Provide the [X, Y] coordinate of the cell's center where the given text is located.  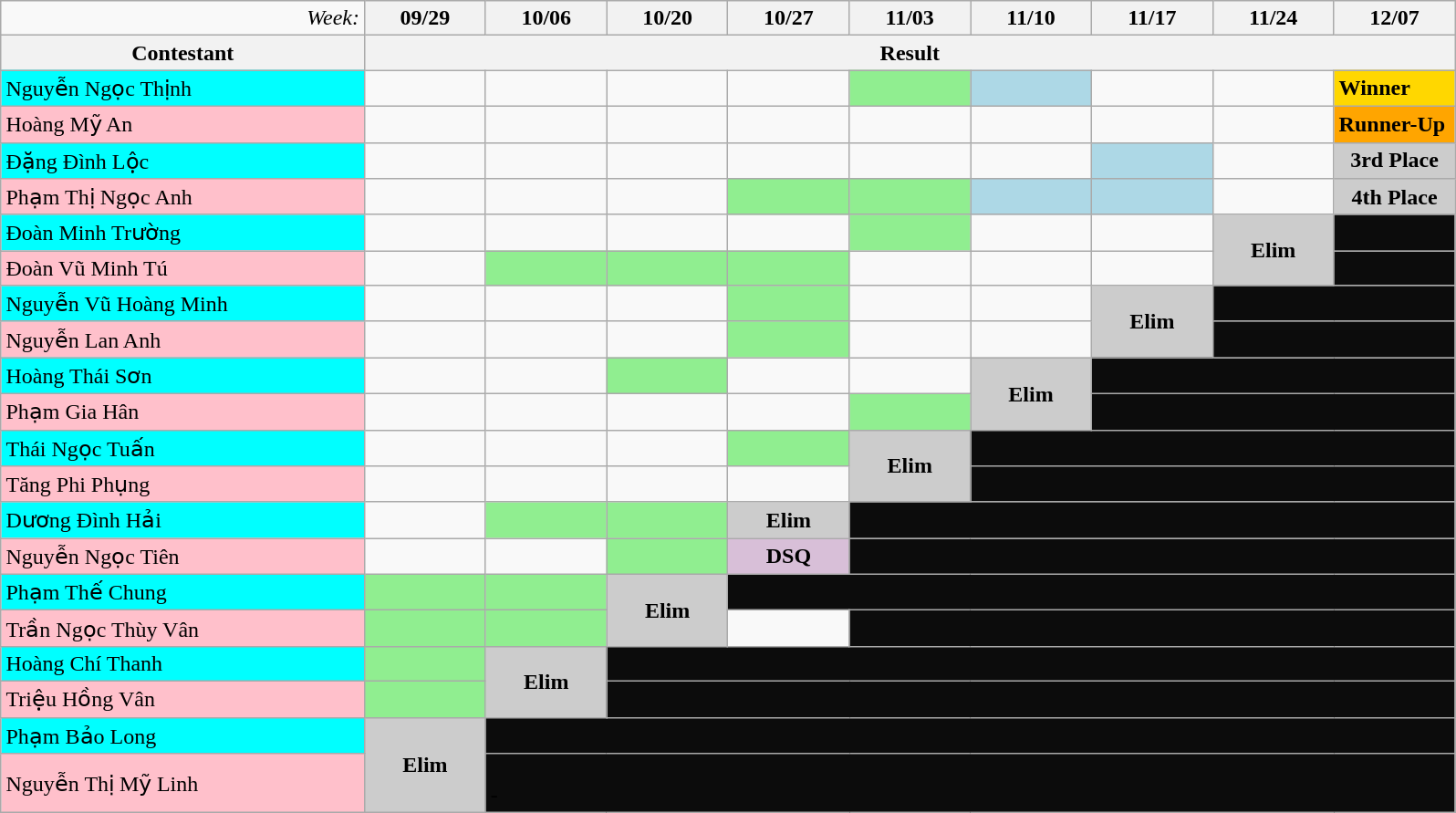
Phạm Bảo Long [182, 735]
10/06 [546, 18]
Hoàng Chí Thanh [182, 663]
Trần Ngọc Thùy Vân [182, 629]
Contestant [182, 53]
4th Place [1394, 197]
Phạm Thị Ngọc Anh [182, 197]
10/27 [788, 18]
Nguyễn Ngọc Tiên [182, 557]
Phạm Thế Chung [182, 592]
Đặng Đình Lộc [182, 161]
Winner [1394, 89]
Result [910, 53]
- [971, 783]
Nguyễn Vũ Hoàng Minh [182, 304]
Nguyễn Thị Mỹ Linh [182, 783]
12/07 [1394, 18]
Dương Đình Hải [182, 520]
10/20 [668, 18]
Thái Ngọc Tuấn [182, 448]
Nguyễn Ngọc Thịnh [182, 89]
Đoàn Minh Trường [182, 233]
11/24 [1274, 18]
11/10 [1031, 18]
Triệu Hồng Vân [182, 699]
Tăng Phi Phụng [182, 485]
Nguyễn Lan Anh [182, 339]
Hoàng Mỹ An [182, 124]
Phạm Gia Hân [182, 412]
09/29 [425, 18]
Week: [182, 18]
Hoàng Thái Sơn [182, 376]
Runner-Up [1394, 124]
DSQ [788, 557]
3rd Place [1394, 161]
11/03 [910, 18]
Đoàn Vũ Minh Tú [182, 268]
11/17 [1151, 18]
